Scan for the cell matching the given text and deliver its (X, Y) coordinate at center. 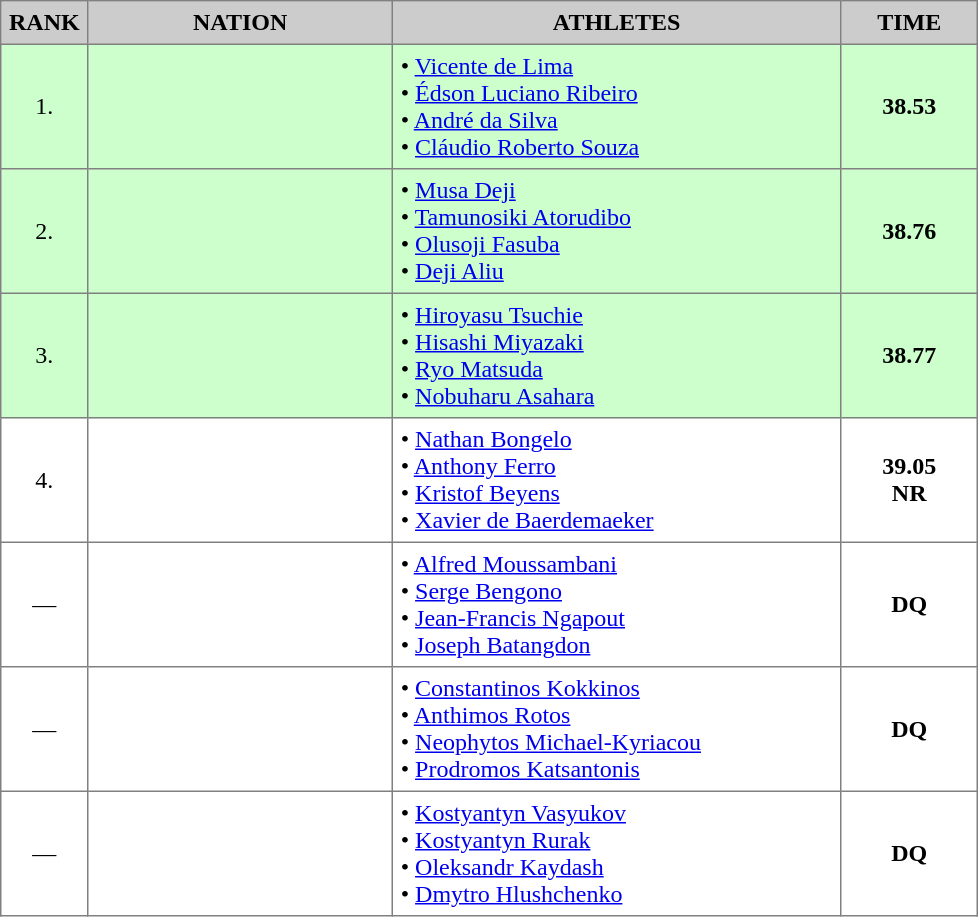
• Nathan Bongelo• Anthony Ferro• Kristof Beyens• Xavier de Baerdemaeker (616, 480)
38.76 (909, 231)
38.77 (909, 355)
NATION (240, 23)
4. (44, 480)
ATHLETES (616, 23)
2. (44, 231)
RANK (44, 23)
1. (44, 106)
3. (44, 355)
• Alfred Moussambani• Serge Bengono• Jean-Francis Ngapout• Joseph Batangdon (616, 604)
• Musa Deji• Tamunosiki Atorudibo• Olusoji Fasuba• Deji Aliu (616, 231)
39.05NR (909, 480)
• Vicente de Lima• Édson Luciano Ribeiro• André da Silva• Cláudio Roberto Souza (616, 106)
• Kostyantyn Vasyukov• Kostyantyn Rurak• Oleksandr Kaydash• Dmytro Hlushchenko (616, 853)
38.53 (909, 106)
• Constantinos Kokkinos• Anthimos Rotos• Neophytos Michael-Kyriacou• Prodromos Katsantonis (616, 729)
TIME (909, 23)
• Hiroyasu Tsuchie• Hisashi Miyazaki• Ryo Matsuda• Nobuharu Asahara (616, 355)
